From the cell containing the given text, extract its center point as [x, y] coordinate. 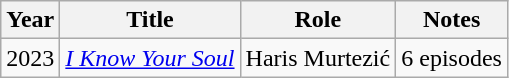
Notes [452, 20]
Haris Murtezić [318, 58]
Title [150, 20]
6 episodes [452, 58]
Year [30, 20]
Role [318, 20]
I Know Your Soul [150, 58]
2023 [30, 58]
